Capture the cell that displays the provided text and extract its [X, Y] central coordinate. 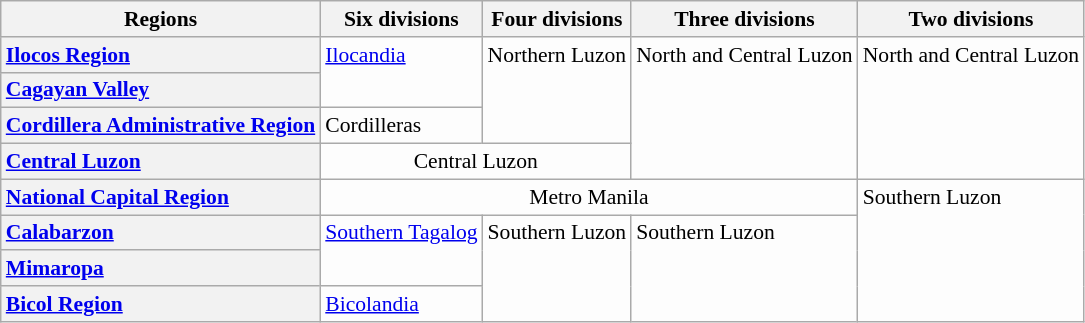
National Capital Region [161, 197]
Northern Luzon [558, 90]
Four divisions [558, 19]
Mimaropa [161, 269]
Southern Tagalog [401, 250]
Cordillera Administrative Region [161, 126]
Bicol Region [161, 304]
Regions [161, 19]
Three divisions [744, 19]
Metro Manila [588, 197]
Cagayan Valley [161, 90]
Two divisions [972, 19]
Ilocos Region [161, 55]
Cordilleras [401, 126]
Bicolandia [401, 304]
Six divisions [401, 19]
Ilocandia [401, 72]
Calabarzon [161, 233]
